Search for the cell housing the specified text and yield its (x, y) center coordinate. 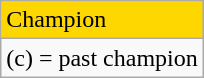
(c) = past champion (102, 58)
Champion (102, 20)
